Identify which cell holds the provided text, then report its [X, Y] central coordinate. 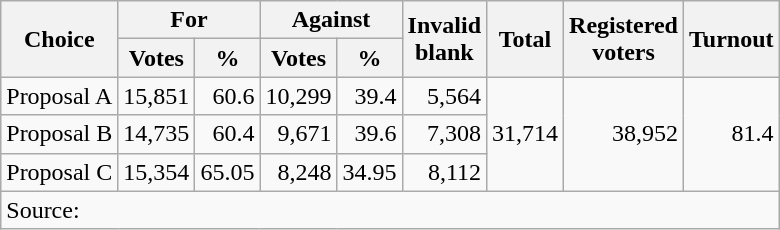
7,308 [444, 134]
5,564 [444, 96]
For [189, 20]
34.95 [370, 172]
60.6 [228, 96]
65.05 [228, 172]
38,952 [624, 134]
Against [331, 20]
Proposal A [60, 96]
39.6 [370, 134]
39.4 [370, 96]
81.4 [732, 134]
9,671 [298, 134]
15,851 [156, 96]
31,714 [526, 134]
10,299 [298, 96]
Invalidblank [444, 39]
60.4 [228, 134]
Turnout [732, 39]
Choice [60, 39]
Source: [390, 210]
14,735 [156, 134]
8,112 [444, 172]
Proposal C [60, 172]
15,354 [156, 172]
Registeredvoters [624, 39]
Total [526, 39]
Proposal B [60, 134]
8,248 [298, 172]
